Provide the [x, y] coordinate of the cell's center where the given text is located.  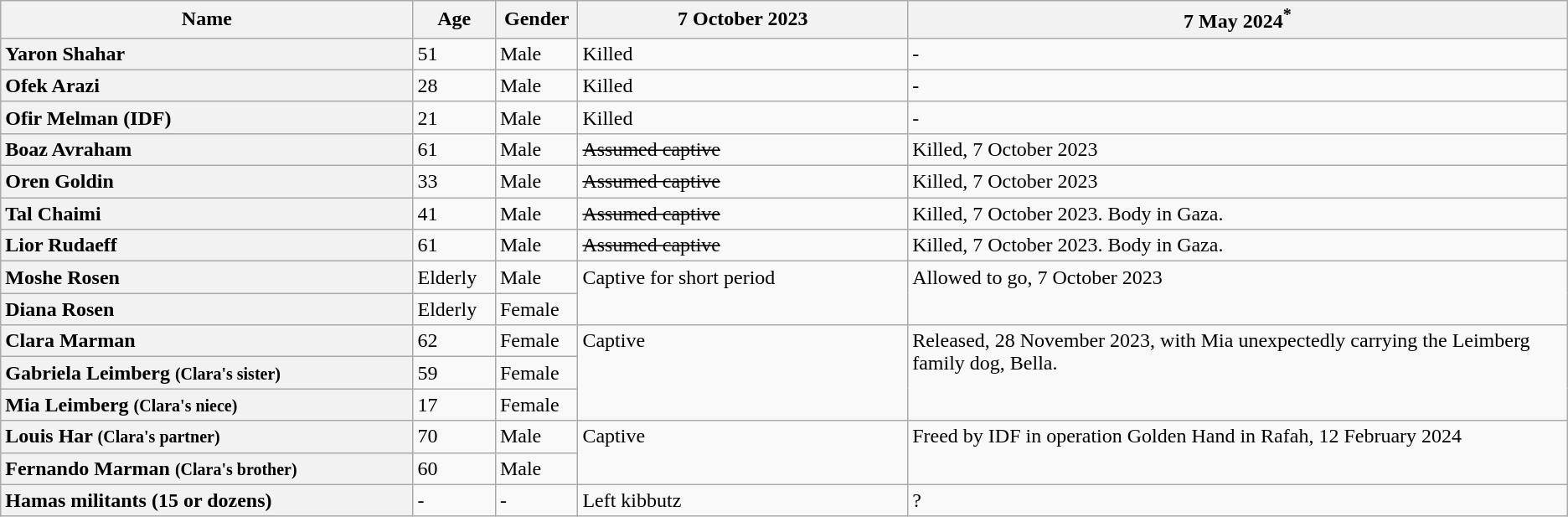
21 [454, 117]
Yaron Shahar [207, 54]
7 May 2024* [1238, 20]
Gender [536, 20]
Fernando Marman (Clara's brother) [207, 468]
Age [454, 20]
Ofek Arazi [207, 85]
Boaz Avraham [207, 149]
70 [454, 437]
Gabriela Leimberg (Clara's sister) [207, 373]
17 [454, 405]
Name [207, 20]
Mia Leimberg (Clara's niece) [207, 405]
Clara Marman [207, 341]
60 [454, 468]
Oren Goldin [207, 182]
51 [454, 54]
7 October 2023 [743, 20]
Tal Chaimi [207, 214]
Ofir Melman (IDF) [207, 117]
33 [454, 182]
Released, 28 November 2023, with Mia unexpectedly carrying the Leimberg family dog, Bella. [1238, 373]
28 [454, 85]
Moshe Rosen [207, 277]
Captive for short period [743, 293]
62 [454, 341]
Diana Rosen [207, 309]
Louis Har (Clara's partner) [207, 437]
59 [454, 373]
Left kibbutz [743, 500]
Freed by IDF in operation Golden Hand in Rafah, 12 February 2024 [1238, 452]
41 [454, 214]
? [1238, 500]
Hamas militants (15 or dozens) [207, 500]
Lior Rudaeff [207, 246]
Allowed to go, 7 October 2023 [1238, 293]
